Return (x, y) of the center of cell containing provided text 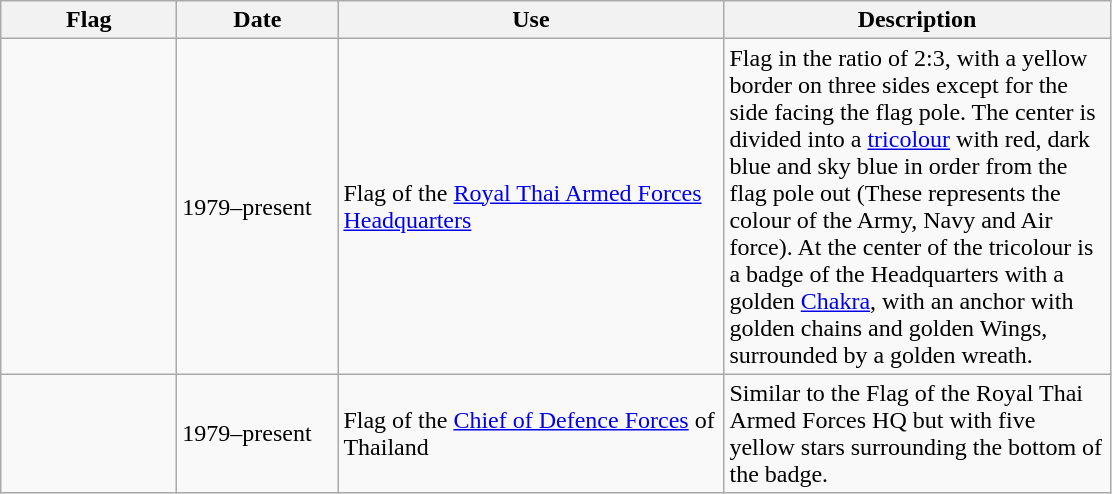
Description (917, 20)
Flag (89, 20)
Use (531, 20)
Date (258, 20)
Flag of the Chief of Defence Forces of Thailand (531, 434)
Flag of the Royal Thai Armed Forces Headquarters (531, 206)
Similar to the Flag of the Royal Thai Armed Forces HQ but with five yellow stars surrounding the bottom of the badge. (917, 434)
